Output the (x, y) coordinate of the center of the cell containing the given text.  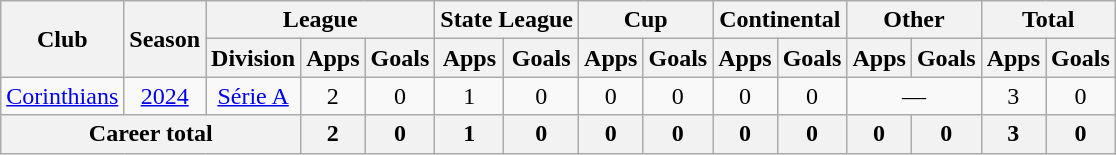
Club (62, 39)
Division (254, 58)
Corinthians (62, 96)
Other (914, 20)
Cup (646, 20)
2024 (165, 96)
State League (507, 20)
Season (165, 39)
Série A (254, 96)
— (914, 96)
Career total (151, 134)
Continental (780, 20)
League (320, 20)
Total (1048, 20)
